Return the (X, Y) coordinate for the center point of the cell that contains the specified text.  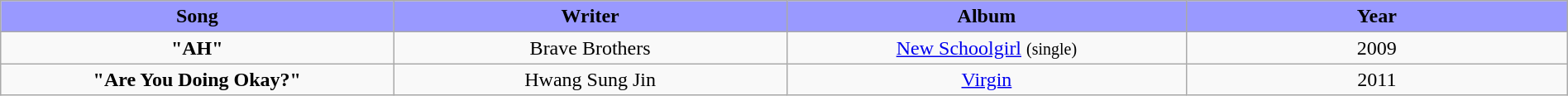
2011 (1376, 79)
"AH" (197, 48)
Album (986, 17)
Writer (590, 17)
"Are You Doing Okay?" (197, 79)
Virgin (986, 79)
Brave Brothers (590, 48)
Song (197, 17)
Hwang Sung Jin (590, 79)
Year (1376, 17)
2009 (1376, 48)
New Schoolgirl (single) (986, 48)
